Search for the cell housing the specified text and yield its (X, Y) center coordinate. 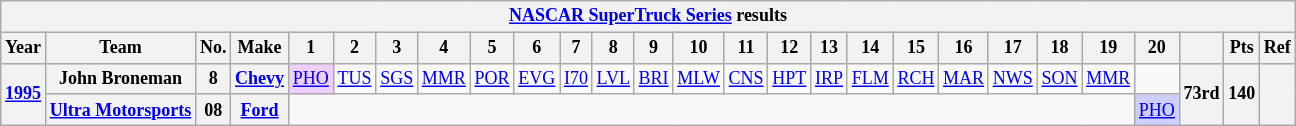
MLW (698, 78)
Pts (1242, 48)
IRP (830, 78)
14 (870, 48)
1995 (24, 94)
NWS (1012, 78)
11 (746, 48)
9 (654, 48)
18 (1060, 48)
08 (214, 110)
EVG (537, 78)
4 (444, 48)
NASCAR SuperTruck Series results (648, 16)
20 (1156, 48)
Chevy (260, 78)
I70 (576, 78)
LVL (613, 78)
Make (260, 48)
SGS (397, 78)
Ford (260, 110)
Ref (1278, 48)
1 (310, 48)
CNS (746, 78)
73rd (1202, 94)
BRI (654, 78)
RCH (916, 78)
5 (492, 48)
Year (24, 48)
POR (492, 78)
17 (1012, 48)
19 (1108, 48)
MAR (964, 78)
No. (214, 48)
Ultra Motorsports (120, 110)
7 (576, 48)
3 (397, 48)
HPT (790, 78)
Team (120, 48)
16 (964, 48)
12 (790, 48)
2 (354, 48)
6 (537, 48)
13 (830, 48)
FLM (870, 78)
John Broneman (120, 78)
TUS (354, 78)
SON (1060, 78)
15 (916, 48)
140 (1242, 94)
10 (698, 48)
